Find where the given text appears and provide that cell's center as (x, y) coordinate. 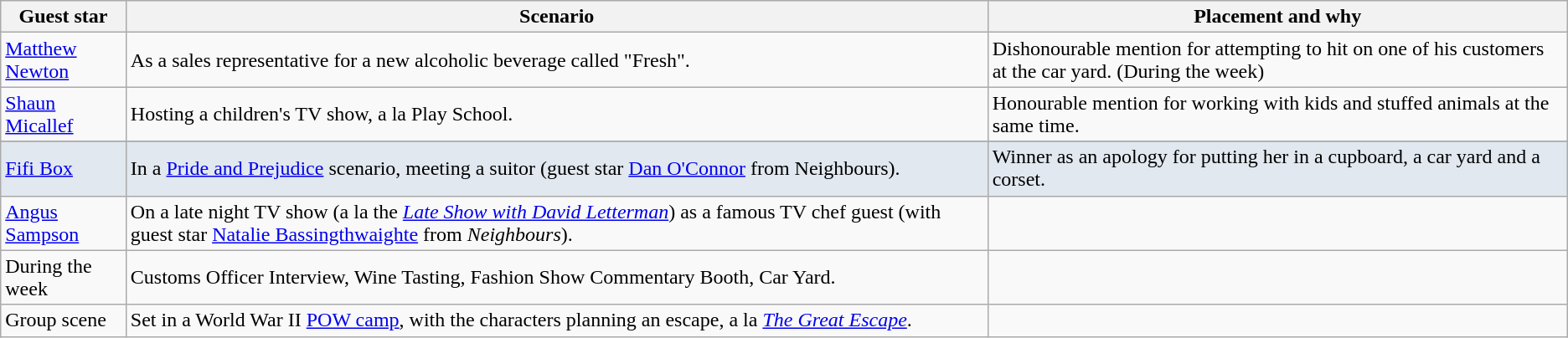
Shaun Micallef (64, 114)
As a sales representative for a new alcoholic beverage called "Fresh". (556, 60)
Matthew Newton (64, 60)
Guest star (64, 17)
Hosting a children's TV show, a la Play School. (556, 114)
Group scene (64, 320)
Placement and why (1277, 17)
Scenario (556, 17)
Dishonourable mention for attempting to hit on one of his customers at the car yard. (During the week) (1277, 60)
Angus Sampson (64, 223)
Fifi Box (64, 169)
Customs Officer Interview, Wine Tasting, Fashion Show Commentary Booth, Car Yard. (556, 278)
During the week (64, 278)
Set in a World War II POW camp, with the characters planning an escape, a la The Great Escape. (556, 320)
Winner as an apology for putting her in a cupboard, a car yard and a corset. (1277, 169)
Honourable mention for working with kids and stuffed animals at the same time. (1277, 114)
In a Pride and Prejudice scenario, meeting a suitor (guest star Dan O'Connor from Neighbours). (556, 169)
